Search for the cell housing the specified text and yield its (X, Y) center coordinate. 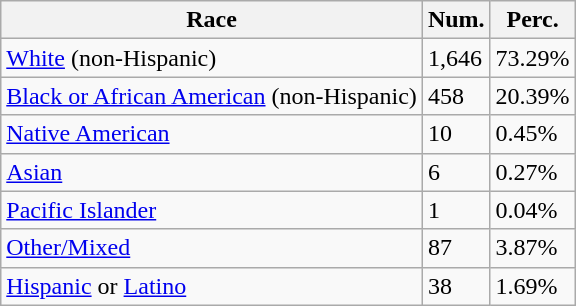
38 (456, 286)
Other/Mixed (212, 248)
6 (456, 172)
73.29% (532, 58)
458 (456, 96)
1 (456, 210)
3.87% (532, 248)
Asian (212, 172)
White (non-Hispanic) (212, 58)
Race (212, 20)
Native American (212, 134)
1.69% (532, 286)
87 (456, 248)
Perc. (532, 20)
0.45% (532, 134)
Num. (456, 20)
Black or African American (non-Hispanic) (212, 96)
Hispanic or Latino (212, 286)
Pacific Islander (212, 210)
20.39% (532, 96)
0.04% (532, 210)
10 (456, 134)
0.27% (532, 172)
1,646 (456, 58)
